Locate the cell with the specified text and output its (X, Y) center coordinate. 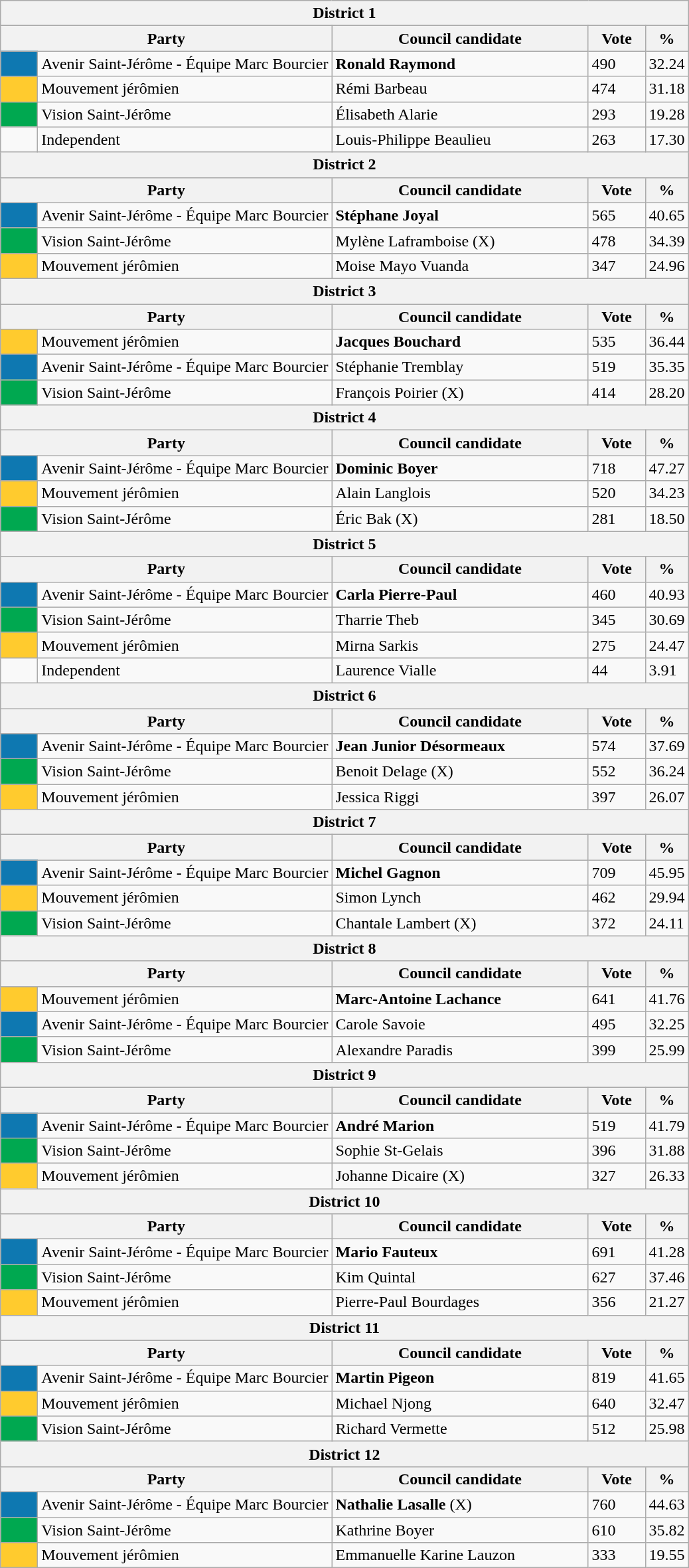
275 (617, 645)
36.44 (666, 342)
31.88 (666, 1151)
Johanne Dicaire (X) (460, 1176)
37.46 (666, 1277)
District 3 (344, 291)
34.39 (666, 240)
641 (617, 999)
45.95 (666, 873)
490 (617, 64)
24.96 (666, 266)
Louis-Philippe Beaulieu (460, 139)
Alexandre Paradis (460, 1049)
Sophie St-Gelais (460, 1151)
512 (617, 1429)
32.24 (666, 64)
372 (617, 923)
691 (617, 1252)
26.07 (666, 797)
19.55 (666, 1555)
District 7 (344, 822)
District 1 (344, 13)
718 (617, 468)
Nathalie Lasalle (X) (460, 1504)
André Marion (460, 1126)
574 (617, 746)
31.18 (666, 89)
Simon Lynch (460, 898)
Richard Vermette (460, 1429)
495 (617, 1024)
Stéphane Joyal (460, 215)
709 (617, 873)
Laurence Vialle (460, 670)
41.79 (666, 1126)
District 6 (344, 695)
Moise Mayo Vuanda (460, 266)
District 8 (344, 948)
Michael Njong (460, 1403)
26.33 (666, 1176)
District 4 (344, 418)
474 (617, 89)
District 9 (344, 1075)
Emmanuelle Karine Lauzon (460, 1555)
District 12 (344, 1454)
41.28 (666, 1252)
Éric Bak (X) (460, 519)
25.99 (666, 1049)
32.47 (666, 1403)
Pierre-Paul Bourdages (460, 1302)
397 (617, 797)
17.30 (666, 139)
District 2 (344, 165)
Kathrine Boyer (460, 1529)
640 (617, 1403)
24.47 (666, 645)
760 (617, 1504)
Chantale Lambert (X) (460, 923)
41.76 (666, 999)
Jessica Riggi (460, 797)
Marc-Antoine Lachance (460, 999)
345 (617, 620)
35.35 (666, 367)
462 (617, 898)
29.94 (666, 898)
610 (617, 1529)
Dominic Boyer (460, 468)
Michel Gagnon (460, 873)
32.25 (666, 1024)
565 (617, 215)
19.28 (666, 114)
Stéphanie Tremblay (460, 367)
41.65 (666, 1378)
535 (617, 342)
347 (617, 266)
333 (617, 1555)
28.20 (666, 392)
627 (617, 1277)
District 11 (344, 1328)
District 5 (344, 544)
Rémi Barbeau (460, 89)
44 (617, 670)
18.50 (666, 519)
396 (617, 1151)
399 (617, 1049)
40.93 (666, 594)
24.11 (666, 923)
356 (617, 1302)
478 (617, 240)
520 (617, 493)
Élisabeth Alarie (460, 114)
47.27 (666, 468)
414 (617, 392)
Jean Junior Désormeaux (460, 746)
3.91 (666, 670)
Mirna Sarkis (460, 645)
Martin Pigeon (460, 1378)
36.24 (666, 772)
François Poirier (X) (460, 392)
Carla Pierre-Paul (460, 594)
25.98 (666, 1429)
30.69 (666, 620)
37.69 (666, 746)
819 (617, 1378)
Tharrie Theb (460, 620)
281 (617, 519)
District 10 (344, 1201)
40.65 (666, 215)
Jacques Bouchard (460, 342)
293 (617, 114)
35.82 (666, 1529)
44.63 (666, 1504)
327 (617, 1176)
552 (617, 772)
21.27 (666, 1302)
Kim Quintal (460, 1277)
Benoit Delage (X) (460, 772)
Mylène Laframboise (X) (460, 240)
263 (617, 139)
460 (617, 594)
Alain Langlois (460, 493)
Mario Fauteux (460, 1252)
34.23 (666, 493)
Ronald Raymond (460, 64)
Carole Savoie (460, 1024)
